Search for the cell housing the specified text and yield its (X, Y) center coordinate. 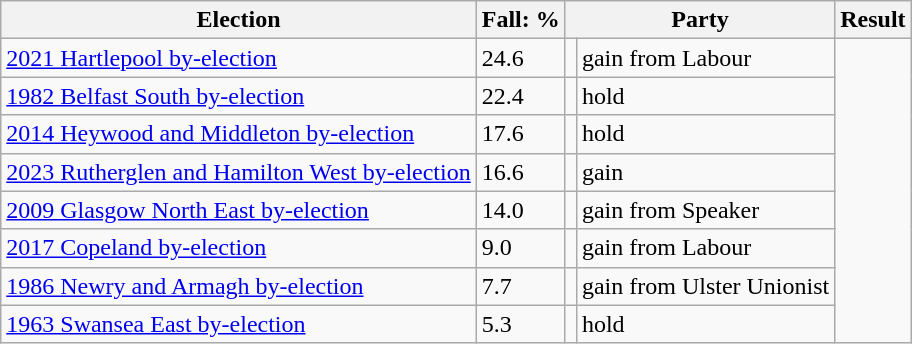
17.6 (520, 134)
16.6 (520, 172)
1963 Swansea East by-election (239, 324)
24.6 (520, 58)
7.7 (520, 286)
2023 Rutherglen and Hamilton West by-election (239, 172)
2017 Copeland by-election (239, 248)
2009 Glasgow North East by-election (239, 210)
14.0 (520, 210)
Fall: % (520, 20)
22.4 (520, 96)
2014 Heywood and Middleton by-election (239, 134)
gain from Ulster Unionist (705, 286)
Result (873, 20)
1986 Newry and Armagh by-election (239, 286)
9.0 (520, 248)
gain (705, 172)
Party (700, 20)
Election (239, 20)
2021 Hartlepool by-election (239, 58)
5.3 (520, 324)
1982 Belfast South by-election (239, 96)
gain from Speaker (705, 210)
